Provide the [X, Y] coordinate of the cell's center where the given text is located.  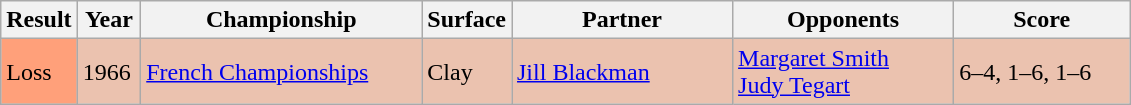
Loss [39, 72]
Result [39, 20]
1966 [109, 72]
Score [1042, 20]
6–4, 1–6, 1–6 [1042, 72]
Clay [467, 72]
French Championships [282, 72]
Surface [467, 20]
Partner [622, 20]
Year [109, 20]
Jill Blackman [622, 72]
Opponents [844, 20]
Championship [282, 20]
Margaret Smith Judy Tegart [844, 72]
